Identify which cell holds the provided text, then report its [X, Y] central coordinate. 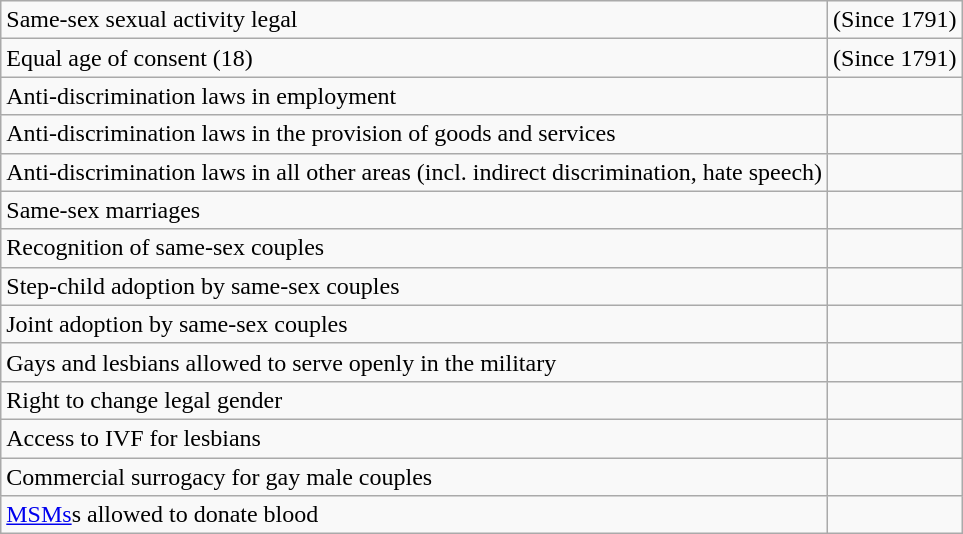
Commercial surrogacy for gay male couples [414, 477]
MSMss allowed to donate blood [414, 515]
Anti-discrimination laws in employment [414, 96]
Right to change legal gender [414, 400]
Access to IVF for lesbians [414, 438]
Gays and lesbians allowed to serve openly in the military [414, 362]
Same-sex sexual activity legal [414, 20]
Step-child adoption by same-sex couples [414, 286]
Anti-discrimination laws in the provision of goods and services [414, 134]
Same-sex marriages [414, 210]
Anti-discrimination laws in all other areas (incl. indirect discrimination, hate speech) [414, 172]
Equal age of consent (18) [414, 58]
Recognition of same-sex couples [414, 248]
Joint adoption by same-sex couples [414, 324]
